Scan for the cell matching the given text and deliver its [X, Y] coordinate at center. 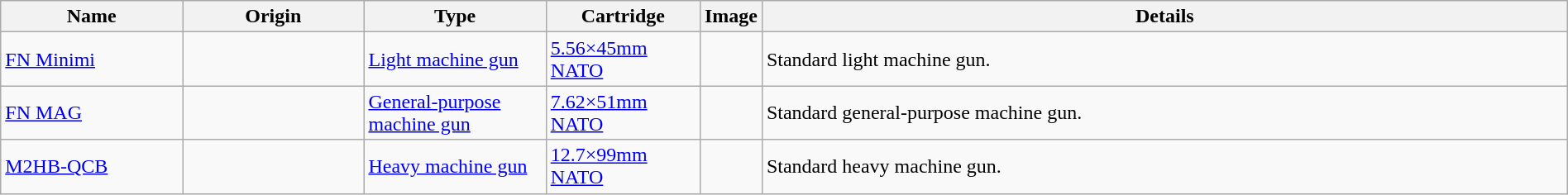
Image [731, 17]
Standard heavy machine gun. [1164, 167]
Standard light machine gun. [1164, 59]
7.62×51mm NATO [623, 112]
FN MAG [92, 112]
FN Minimi [92, 59]
Type [455, 17]
General-purpose machine gun [455, 112]
M2HB-QCB [92, 167]
Cartridge [623, 17]
Heavy machine gun [455, 167]
Standard general-purpose machine gun. [1164, 112]
Light machine gun [455, 59]
12.7×99mm NATO [623, 167]
5.56×45mm NATO [623, 59]
Details [1164, 17]
Name [92, 17]
Origin [273, 17]
